Identify which cell holds the provided text, then report its [X, Y] central coordinate. 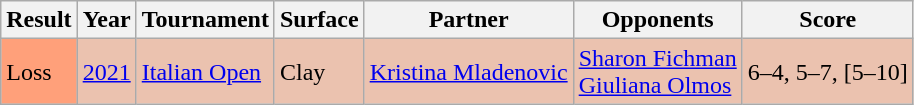
Year [106, 20]
2021 [106, 72]
Result [39, 20]
Opponents [658, 20]
Sharon Fichman Giuliana Olmos [658, 72]
Loss [39, 72]
Tournament [205, 20]
6–4, 5–7, [5–10] [828, 72]
Score [828, 20]
Kristina Mladenovic [468, 72]
Italian Open [205, 72]
Surface [319, 20]
Partner [468, 20]
Clay [319, 72]
